Pinpoint the cell where the given text exists, returning its (x, y) midpoint coordinate. 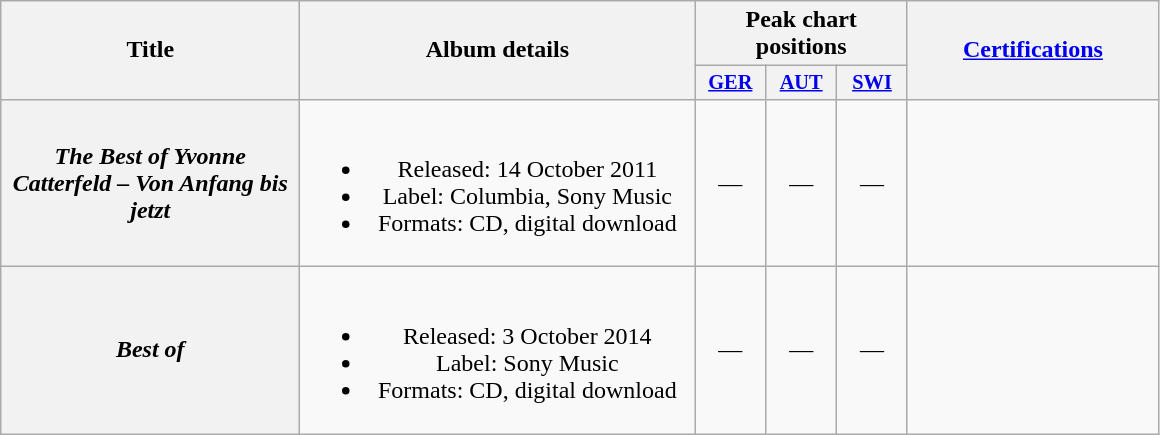
Certifications (1032, 50)
GER (730, 83)
AUT (802, 83)
Released: 3 October 2014Label: Sony MusicFormats: CD, digital download (498, 350)
Best of (150, 350)
Released: 14 October 2011Label: Columbia, Sony MusicFormats: CD, digital download (498, 182)
Album details (498, 50)
Peak chart positions (802, 34)
Title (150, 50)
The Best of Yvonne Catterfeld – Von Anfang bis jetzt (150, 182)
SWI (872, 83)
